Extract the (X, Y) coordinate from the center of the cell holding the provided text.  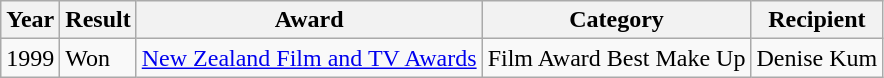
Film Award Best Make Up (616, 58)
Category (616, 20)
Denise Kum (817, 58)
Recipient (817, 20)
1999 (30, 58)
New Zealand Film and TV Awards (309, 58)
Won (98, 58)
Award (309, 20)
Year (30, 20)
Result (98, 20)
